Locate the cell with the specified text and output its (X, Y) center coordinate. 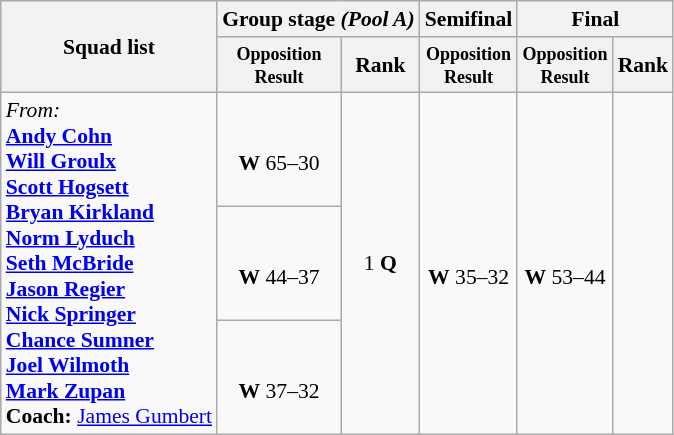
Group stage (Pool A) (318, 19)
1 Q (380, 264)
W 65–30 (279, 150)
W 44–37 (279, 264)
Semifinal (469, 19)
Squad list (109, 47)
Final (595, 19)
W 37–32 (279, 378)
W 53–44 (564, 264)
W 35–32 (469, 264)
